Return the [x, y] coordinate for the center point of the cell that contains the specified text.  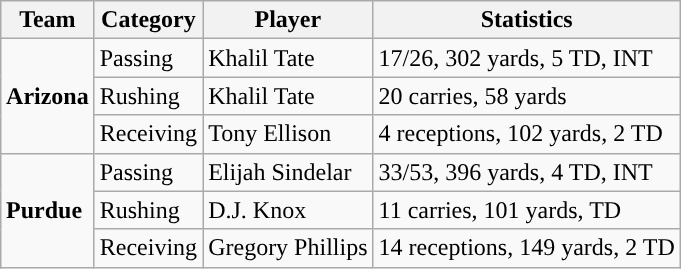
11 carries, 101 yards, TD [526, 210]
Gregory Phillips [288, 248]
4 receptions, 102 yards, 2 TD [526, 134]
20 carries, 58 yards [526, 96]
Arizona [48, 96]
D.J. Knox [288, 210]
Statistics [526, 20]
33/53, 396 yards, 4 TD, INT [526, 172]
Category [148, 20]
14 receptions, 149 yards, 2 TD [526, 248]
17/26, 302 yards, 5 TD, INT [526, 58]
Elijah Sindelar [288, 172]
Purdue [48, 210]
Player [288, 20]
Tony Ellison [288, 134]
Team [48, 20]
